Detect which cell encompasses the target text, then output its [X, Y] center coordinate. 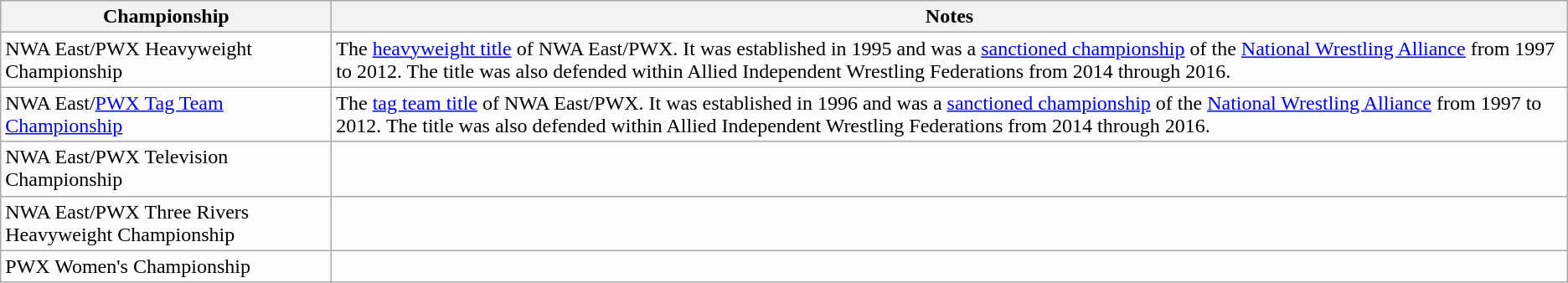
Championship [166, 17]
Notes [950, 17]
PWX Women's Championship [166, 266]
NWA East/PWX Heavyweight Championship [166, 60]
NWA East/PWX Television Championship [166, 169]
NWA East/PWX Three Rivers Heavyweight Championship [166, 223]
NWA East/PWX Tag Team Championship [166, 114]
